Find where the given text appears and provide that cell's center as (X, Y) coordinate. 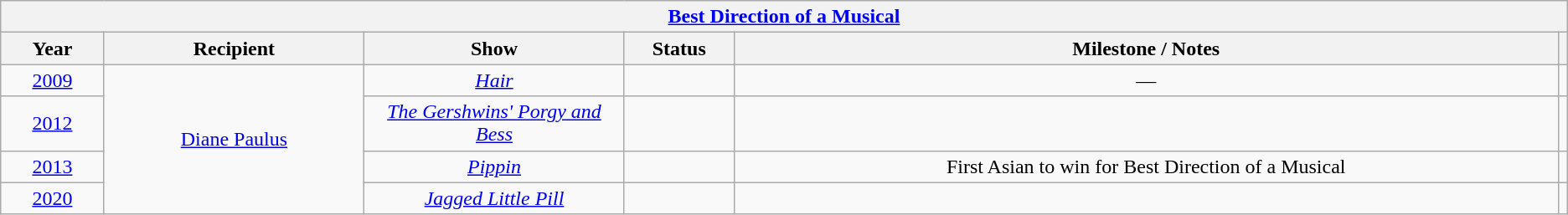
2020 (52, 198)
Diane Paulus (235, 139)
Milestone / Notes (1146, 49)
2013 (52, 166)
2009 (52, 80)
The Gershwins' Porgy and Bess (494, 124)
Jagged Little Pill (494, 198)
Year (52, 49)
First Asian to win for Best Direction of a Musical (1146, 166)
Recipient (235, 49)
Show (494, 49)
Hair (494, 80)
Status (678, 49)
2012 (52, 124)
Best Direction of a Musical (784, 17)
Pippin (494, 166)
— (1146, 80)
